Output the [X, Y] coordinate of the center of the cell containing the given text.  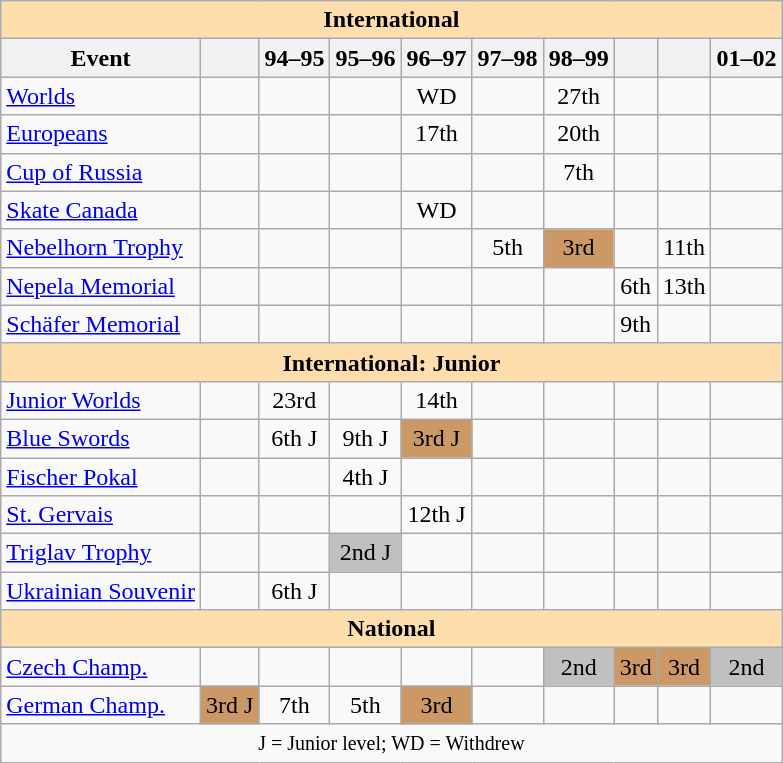
13th [684, 286]
20th [578, 134]
4th J [366, 477]
11th [684, 248]
Czech Champ. [101, 667]
Cup of Russia [101, 172]
94–95 [294, 58]
Fischer Pokal [101, 477]
6th [636, 286]
St. Gervais [101, 515]
Skate Canada [101, 210]
96–97 [436, 58]
9th J [366, 438]
12th J [436, 515]
Blue Swords [101, 438]
Ukrainian Souvenir [101, 591]
14th [436, 400]
National [392, 629]
International [392, 20]
J = Junior level; WD = Withdrew [392, 743]
97–98 [508, 58]
27th [578, 96]
98–99 [578, 58]
Europeans [101, 134]
German Champ. [101, 705]
Schäfer Memorial [101, 324]
Nebelhorn Trophy [101, 248]
17th [436, 134]
95–96 [366, 58]
9th [636, 324]
Junior Worlds [101, 400]
Event [101, 58]
Triglav Trophy [101, 553]
Nepela Memorial [101, 286]
23rd [294, 400]
2nd J [366, 553]
International: Junior [392, 362]
01–02 [746, 58]
Worlds [101, 96]
